For the text-containing cell, return its midpoint in [x, y] coordinate format. 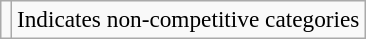
Indicates non-competitive categories [188, 19]
